Capture the cell that displays the provided text and extract its (x, y) central coordinate. 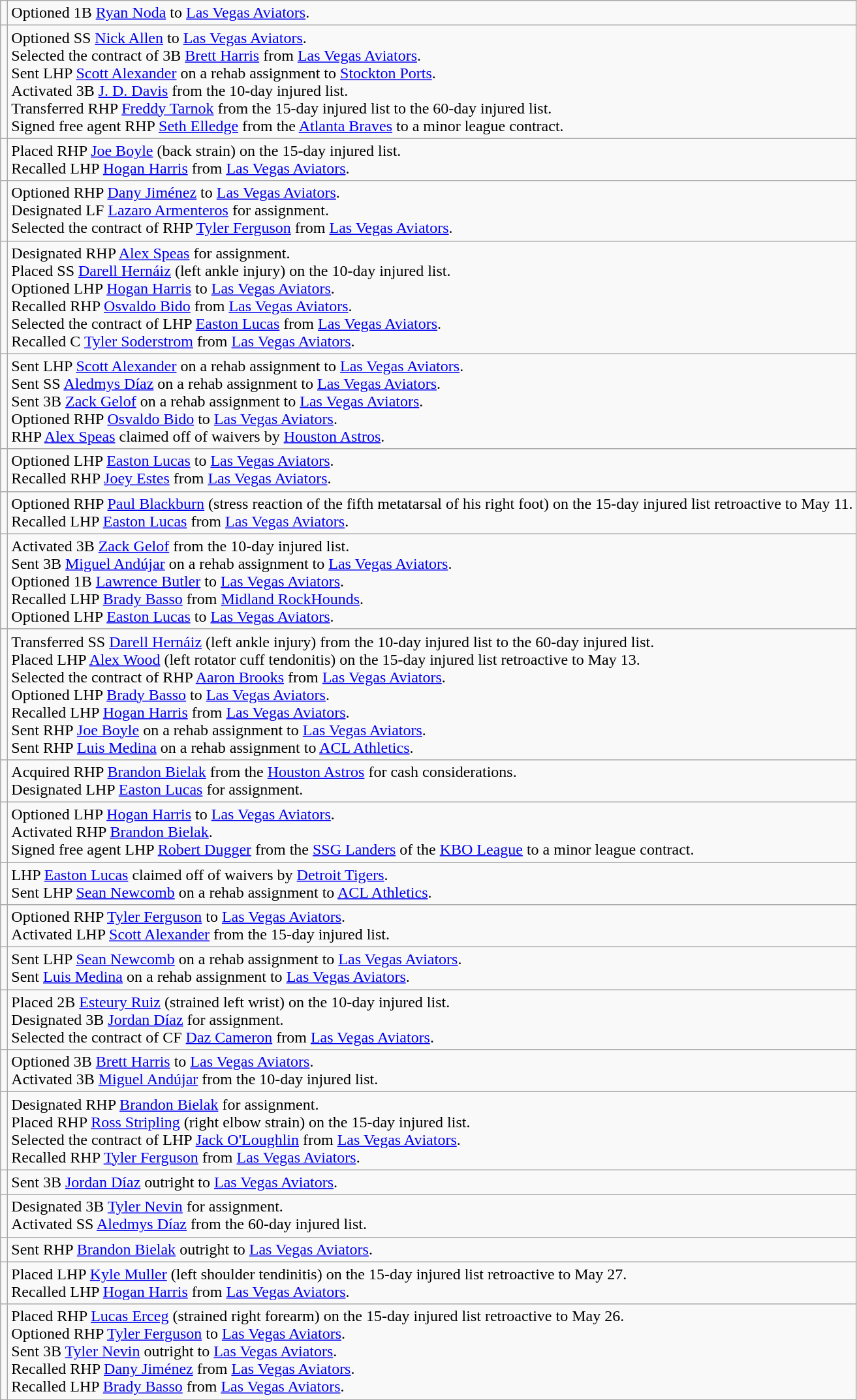
Sent RHP Brandon Bielak outright to Las Vegas Aviators. (432, 1249)
Optioned 3B Brett Harris to Las Vegas Aviators. Activated 3B Miguel Andújar from the 10-day injured list. (432, 1071)
Placed RHP Joe Boyle (back strain) on the 15-day injured list. Recalled LHP Hogan Harris from Las Vegas Aviators. (432, 159)
Optioned RHP Tyler Ferguson to Las Vegas Aviators. Activated LHP Scott Alexander from the 15-day injured list. (432, 926)
LHP Easton Lucas claimed off of waivers by Detroit Tigers. Sent LHP Sean Newcomb on a rehab assignment to ACL Athletics. (432, 883)
Designated 3B Tyler Nevin for assignment. Activated SS Aledmys Díaz from the 60-day injured list. (432, 1216)
Sent 3B Jordan Díaz outright to Las Vegas Aviators. (432, 1182)
Optioned 1B Ryan Noda to Las Vegas Aviators. (432, 13)
Sent LHP Sean Newcomb on a rehab assignment to Las Vegas Aviators. Sent Luis Medina on a rehab assignment to Las Vegas Aviators. (432, 968)
Acquired RHP Brandon Bielak from the Houston Astros for cash considerations. Designated LHP Easton Lucas for assignment. (432, 780)
Optioned LHP Easton Lucas to Las Vegas Aviators. Recalled RHP Joey Estes from Las Vegas Aviators. (432, 470)
